Capture the cell that displays the provided text and extract its [x, y] central coordinate. 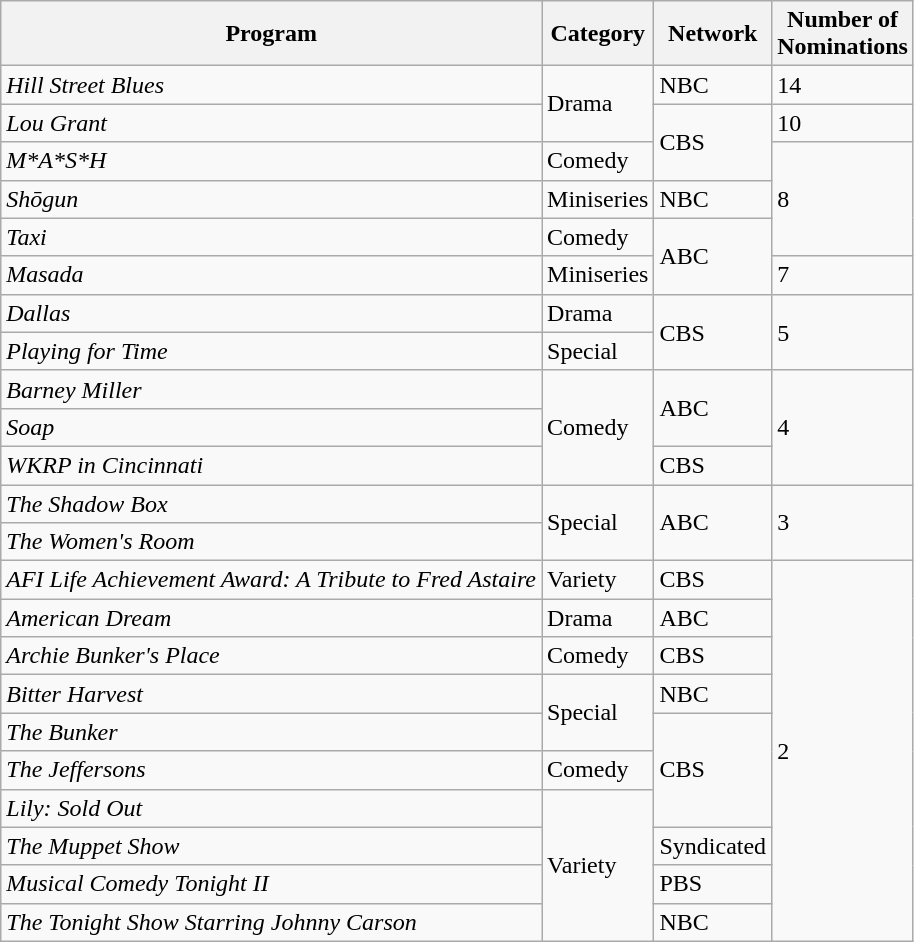
The Muppet Show [272, 846]
PBS [713, 884]
American Dream [272, 618]
Shōgun [272, 199]
The Tonight Show Starring Johnny Carson [272, 922]
5 [843, 332]
2 [843, 752]
Barney Miller [272, 389]
8 [843, 199]
The Bunker [272, 732]
Dallas [272, 313]
The Women's Room [272, 542]
7 [843, 275]
Masada [272, 275]
Musical Comedy Tonight II [272, 884]
Archie Bunker's Place [272, 656]
Category [598, 34]
The Jeffersons [272, 770]
Syndicated [713, 846]
Bitter Harvest [272, 694]
14 [843, 85]
The Shadow Box [272, 503]
Soap [272, 427]
Program [272, 34]
Lou Grant [272, 123]
10 [843, 123]
Hill Street Blues [272, 85]
3 [843, 522]
4 [843, 427]
Network [713, 34]
Number ofNominations [843, 34]
AFI Life Achievement Award: A Tribute to Fred Astaire [272, 580]
Playing for Time [272, 351]
Lily: Sold Out [272, 808]
M*A*S*H [272, 161]
Taxi [272, 237]
WKRP in Cincinnati [272, 465]
